Search for the cell housing the specified text and yield its (x, y) center coordinate. 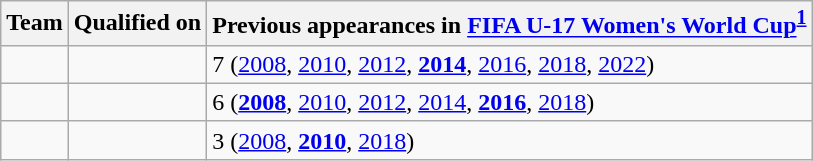
Team (35, 24)
Qualified on (137, 24)
6 (2008, 2010, 2012, 2014, 2016, 2018) (510, 102)
7 (2008, 2010, 2012, 2014, 2016, 2018, 2022) (510, 64)
Previous appearances in FIFA U-17 Women's World Cup1 (510, 24)
3 (2008, 2010, 2018) (510, 140)
